Return (x, y) of the center of cell containing provided text 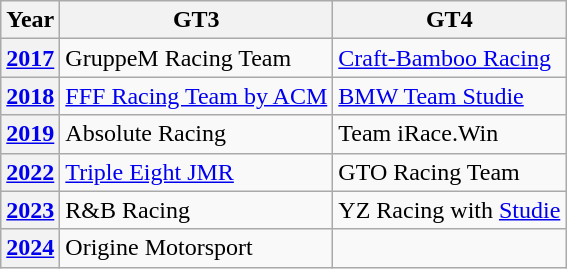
2019 (30, 134)
FFF Racing Team by ACM (196, 96)
Absolute Racing (196, 134)
Craft-Bamboo Racing (450, 58)
BMW Team Studie (450, 96)
Year (30, 20)
GruppeM Racing Team (196, 58)
YZ Racing with Studie (450, 210)
2024 (30, 248)
2017 (30, 58)
Triple Eight JMR (196, 172)
2022 (30, 172)
Team iRace.Win (450, 134)
Origine Motorsport (196, 248)
GT4 (450, 20)
GTO Racing Team (450, 172)
2018 (30, 96)
R&B Racing (196, 210)
2023 (30, 210)
GT3 (196, 20)
